Output the (X, Y) coordinate of the center of the cell containing the given text.  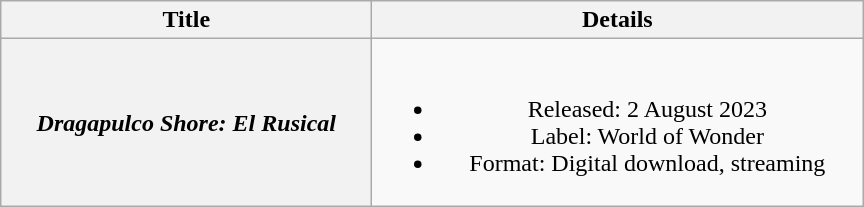
Title (186, 20)
Dragapulco Shore: El Rusical (186, 122)
Details (618, 20)
Released: 2 August 2023Label: World of WonderFormat: Digital download, streaming (618, 122)
